Find where the given text appears and provide that cell's center as (X, Y) coordinate. 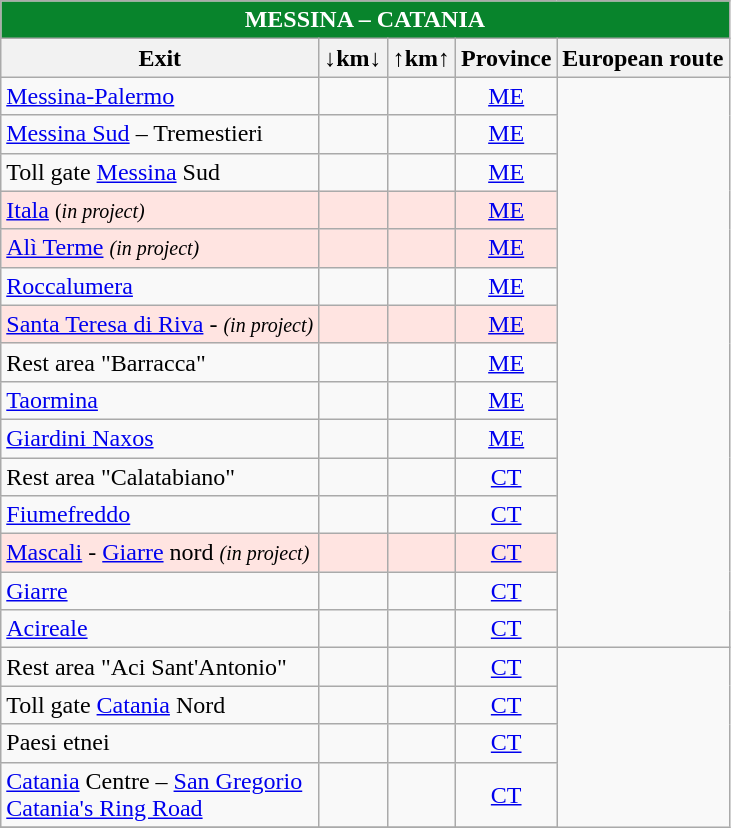
↑km↑ (421, 58)
Mascali - Giarre nord (in project) (160, 553)
Paesi etnei (160, 743)
Messina Sud – Tremestieri (160, 134)
Acireale (160, 629)
Rest area "Barracca" (160, 362)
Province (506, 58)
Toll gate Catania Nord (160, 705)
European route (643, 58)
Fiumefreddo (160, 515)
Messina-Palermo (160, 96)
Toll gate Messina Sud (160, 172)
Taormina (160, 400)
Rest area "Aci Sant'Antonio" (160, 667)
Alì Terme (in project) (160, 248)
Roccalumera (160, 286)
Giardini Naxos (160, 438)
Santa Teresa di Riva - (in project) (160, 324)
Giarre (160, 591)
↓km↓ (353, 58)
MESSINA – CATANIA (365, 20)
Exit (160, 58)
Itala (in project) (160, 210)
Rest area "Calatabiano" (160, 477)
Catania Centre – San Gregorio Catania's Ring Road (160, 794)
